Extract the (X, Y) coordinate from the center of the cell holding the provided text.  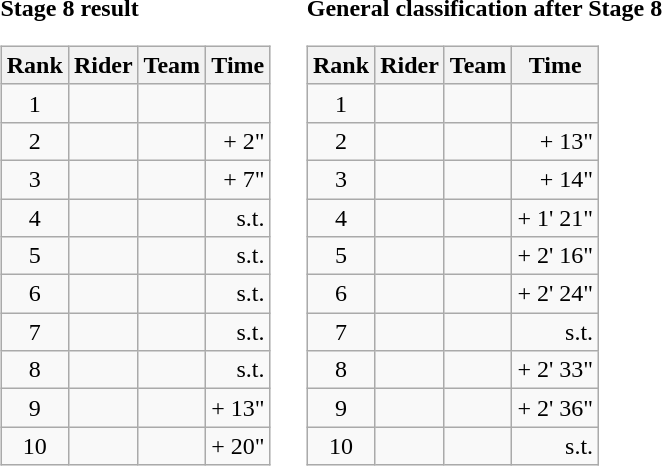
+ 2' 33" (556, 370)
+ 2' 16" (556, 256)
+ 2" (238, 141)
+ 2' 36" (556, 408)
+ 2' 24" (556, 294)
+ 14" (556, 179)
+ 7" (238, 179)
+ 20" (238, 446)
+ 1' 21" (556, 217)
